Identify which cell holds the provided text, then report its (X, Y) central coordinate. 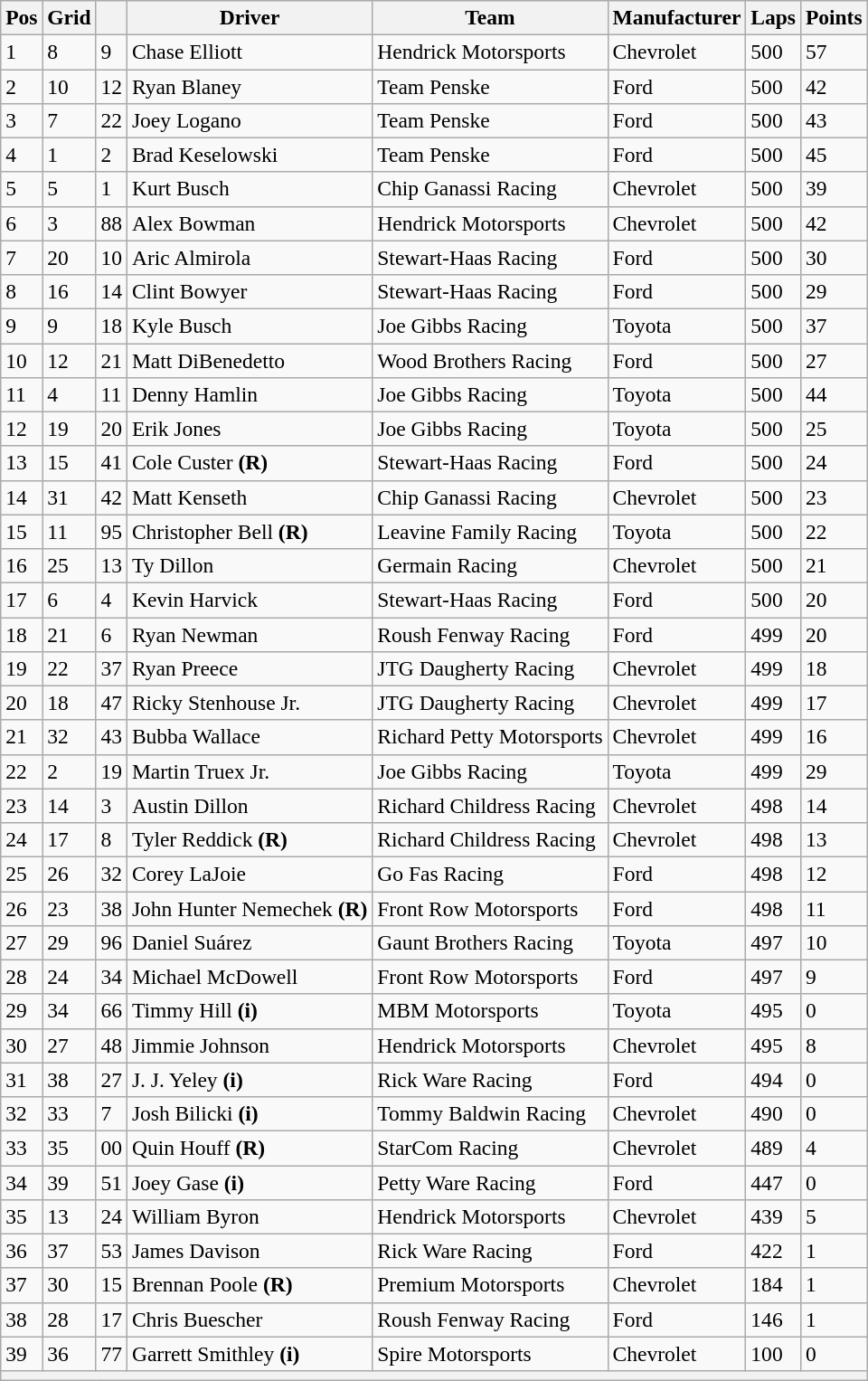
77 (111, 1354)
Cole Custer (R) (250, 463)
51 (111, 1182)
422 (774, 1251)
57 (834, 52)
Clint Bowyer (250, 291)
Ryan Newman (250, 634)
Ty Dillon (250, 565)
494 (774, 1080)
184 (774, 1285)
96 (111, 942)
45 (834, 155)
Jimmie Johnson (250, 1045)
Austin Dillon (250, 806)
489 (774, 1148)
Ryan Preece (250, 668)
490 (774, 1113)
John Hunter Nemechek (R) (250, 908)
88 (111, 223)
Go Fas Racing (490, 874)
Richard Petty Motorsports (490, 737)
Premium Motorsports (490, 1285)
53 (111, 1251)
Josh Bilicki (i) (250, 1113)
100 (774, 1354)
Kurt Busch (250, 189)
Bubba Wallace (250, 737)
Chase Elliott (250, 52)
James Davison (250, 1251)
Timmy Hill (i) (250, 1011)
Corey LaJoie (250, 874)
J. J. Yeley (i) (250, 1080)
66 (111, 1011)
Petty Ware Racing (490, 1182)
Brennan Poole (R) (250, 1285)
Joey Logano (250, 120)
StarCom Racing (490, 1148)
Wood Brothers Racing (490, 360)
Driver (250, 17)
Kyle Busch (250, 326)
Brad Keselowski (250, 155)
Ryan Blaney (250, 86)
47 (111, 703)
Joey Gase (i) (250, 1182)
Daniel Suárez (250, 942)
Kevin Harvick (250, 600)
48 (111, 1045)
Gaunt Brothers Racing (490, 942)
Aric Almirola (250, 258)
Tyler Reddick (R) (250, 839)
Quin Houff (R) (250, 1148)
Germain Racing (490, 565)
Denny Hamlin (250, 394)
MBM Motorsports (490, 1011)
146 (774, 1320)
00 (111, 1148)
Spire Motorsports (490, 1354)
Points (834, 17)
Erik Jones (250, 429)
44 (834, 394)
Alex Bowman (250, 223)
Team (490, 17)
William Byron (250, 1216)
Matt DiBenedetto (250, 360)
Matt Kenseth (250, 497)
Laps (774, 17)
Chris Buescher (250, 1320)
447 (774, 1182)
439 (774, 1216)
Michael McDowell (250, 977)
95 (111, 532)
Ricky Stenhouse Jr. (250, 703)
Christopher Bell (R) (250, 532)
Tommy Baldwin Racing (490, 1113)
Leavine Family Racing (490, 532)
Garrett Smithley (i) (250, 1354)
Grid (69, 17)
Martin Truex Jr. (250, 771)
Manufacturer (676, 17)
41 (111, 463)
Pos (22, 17)
